Provide the (x, y) coordinate of the cell's center where the given text is located.  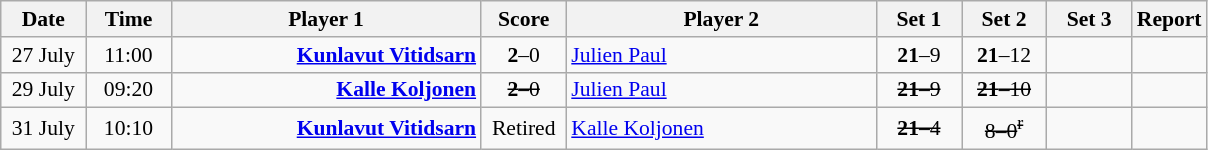
Player 2 (721, 19)
8–0r (1004, 128)
31 July (44, 128)
09:20 (128, 90)
Report (1170, 19)
Time (128, 19)
27 July (44, 55)
Set 3 (1090, 19)
11:00 (128, 55)
21–12 (1004, 55)
Date (44, 19)
Score (524, 19)
Player 1 (326, 19)
21–10 (1004, 90)
Set 2 (1004, 19)
21–4 (918, 128)
10:10 (128, 128)
Set 1 (918, 19)
29 July (44, 90)
Retired (524, 128)
